Capture the cell that displays the provided text and extract its [X, Y] central coordinate. 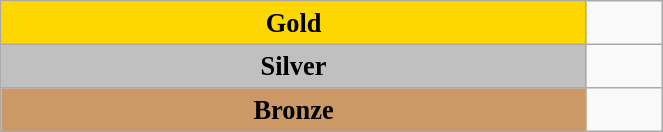
Gold [294, 22]
Bronze [294, 109]
Silver [294, 66]
